Output the (x, y) coordinate of the center of the cell containing the given text.  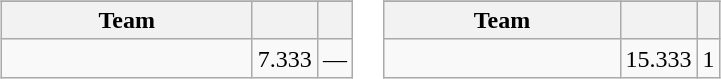
— (334, 58)
15.333 (658, 58)
7.333 (284, 58)
1 (708, 58)
